Determine the (x, y) coordinate at the center of the cell enclosing the given text.  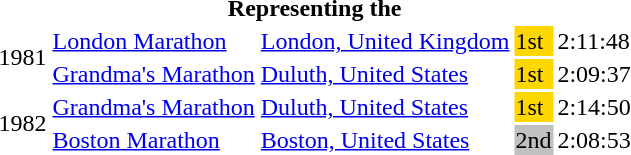
2nd (534, 140)
London, United Kingdom (385, 41)
London Marathon (154, 41)
Boston Marathon (154, 140)
Boston, United States (385, 140)
